Locate the cell with the specified text and output its [X, Y] center coordinate. 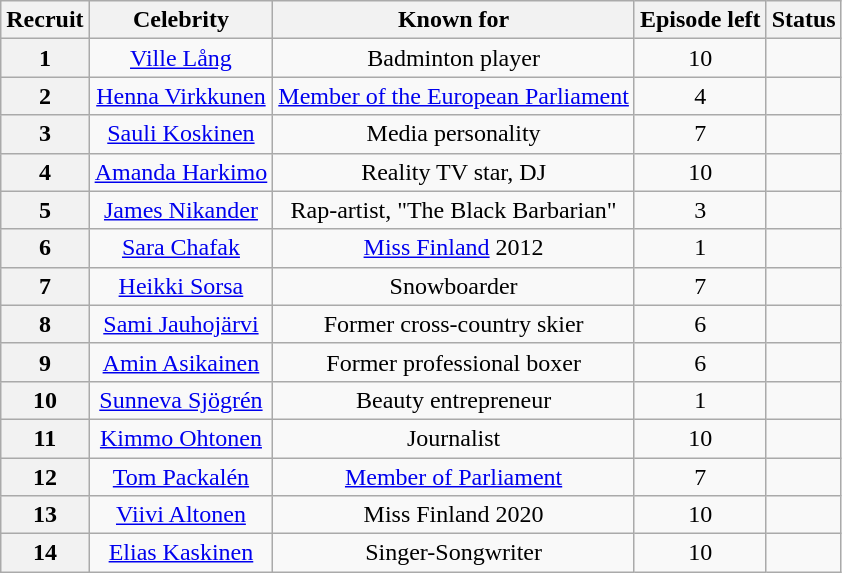
Snowboarder [454, 286]
Badminton player [454, 58]
9 [45, 362]
13 [45, 515]
Member of the European Parliament [454, 96]
Journalist [454, 438]
5 [45, 210]
Viivi Altonen [181, 515]
Ville Lång [181, 58]
Henna Virkkunen [181, 96]
Miss Finland 2012 [454, 248]
Sami Jauhojärvi [181, 324]
Former cross-country skier [454, 324]
8 [45, 324]
Episode left [700, 20]
Sara Chafak [181, 248]
14 [45, 553]
Singer-Songwriter [454, 553]
Celebrity [181, 20]
Reality TV star, DJ [454, 172]
Former professional boxer [454, 362]
Amanda Harkimo [181, 172]
11 [45, 438]
Media personality [454, 134]
Kimmo Ohtonen [181, 438]
Heikki Sorsa [181, 286]
Recruit [45, 20]
2 [45, 96]
Rap-artist, "The Black Barbarian" [454, 210]
Amin Asikainen [181, 362]
12 [45, 477]
Tom Packalén [181, 477]
Beauty entrepreneur [454, 400]
Sauli Koskinen [181, 134]
James Nikander [181, 210]
Elias Kaskinen [181, 553]
Miss Finland 2020 [454, 515]
Sunneva Sjögrén [181, 400]
Known for [454, 20]
Member of Parliament [454, 477]
Status [804, 20]
